Scan for the cell matching the given text and deliver its [x, y] coordinate at center. 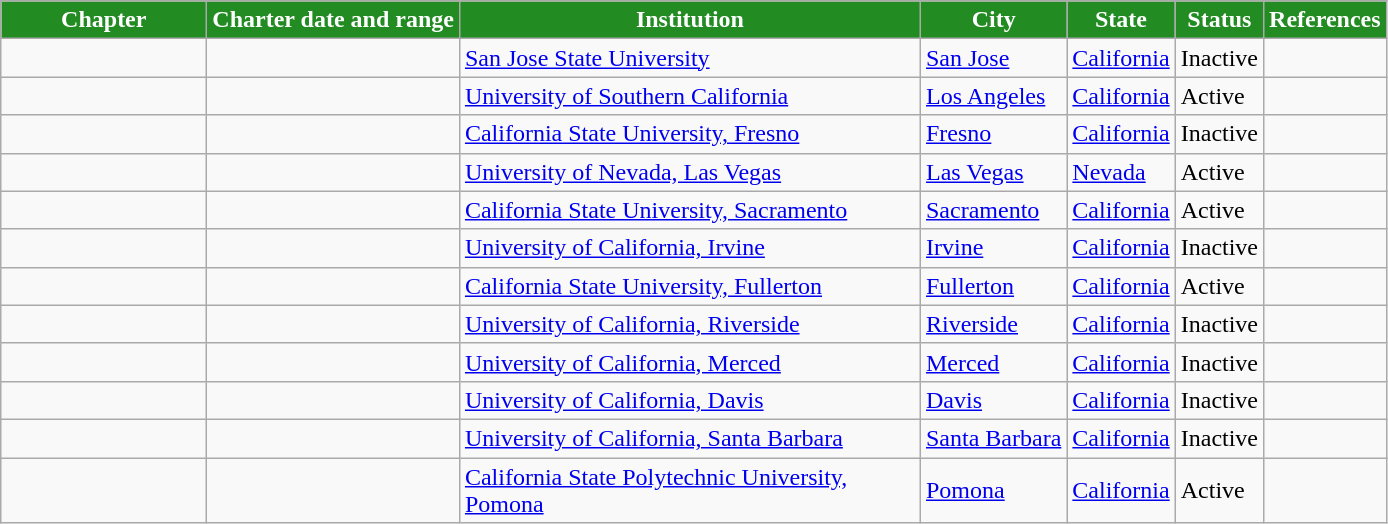
State [1121, 20]
Institution [690, 20]
California State University, Fullerton [690, 286]
Riverside [993, 324]
Pomona [993, 490]
Charter date and range [334, 20]
City [993, 20]
References [1326, 20]
California State University, Sacramento [690, 210]
Fullerton [993, 286]
University of California, Riverside [690, 324]
Merced [993, 362]
San Jose [993, 58]
Fresno [993, 134]
University of California, Santa Barbara [690, 438]
San Jose State University [690, 58]
Las Vegas [993, 172]
University of California, Irvine [690, 248]
Los Angeles [993, 96]
Nevada [1121, 172]
University of California, Davis [690, 400]
Santa Barbara [993, 438]
California State University, Fresno [690, 134]
University of Nevada, Las Vegas [690, 172]
California State Polytechnic University, Pomona [690, 490]
Sacramento [993, 210]
University of California, Merced [690, 362]
Davis [993, 400]
Irvine [993, 248]
University of Southern California [690, 96]
Chapter [104, 20]
Status [1219, 20]
